Output the [X, Y] coordinate of the center of the cell containing the given text.  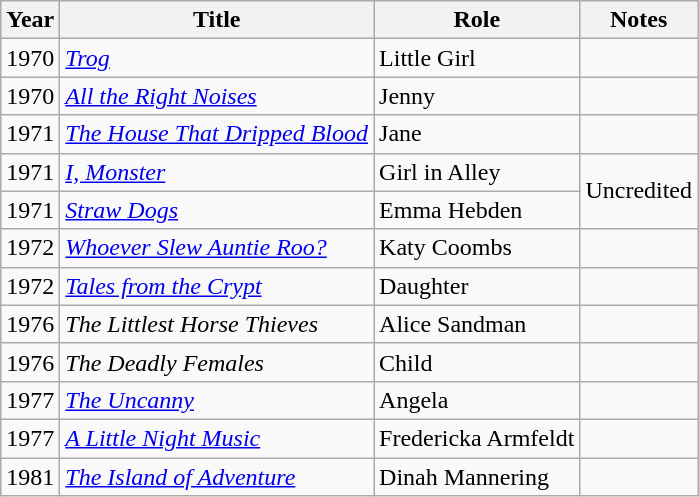
Katy Coombs [477, 248]
Alice Sandman [477, 324]
I, Monster [217, 172]
All the Right Noises [217, 96]
Uncredited [639, 191]
Straw Dogs [217, 210]
Dinah Mannering [477, 477]
Tales from the Crypt [217, 286]
Child [477, 362]
Whoever Slew Auntie Roo? [217, 248]
The Littlest Horse Thieves [217, 324]
Trog [217, 58]
The Deadly Females [217, 362]
Title [217, 20]
The House That Dripped Blood [217, 134]
Fredericka Armfeldt [477, 438]
Jenny [477, 96]
A Little Night Music [217, 438]
Role [477, 20]
Girl in Alley [477, 172]
Year [30, 20]
Angela [477, 400]
1981 [30, 477]
Daughter [477, 286]
Jane [477, 134]
Notes [639, 20]
The Uncanny [217, 400]
Little Girl [477, 58]
Emma Hebden [477, 210]
The Island of Adventure [217, 477]
